Capture the cell that displays the provided text and extract its [X, Y] central coordinate. 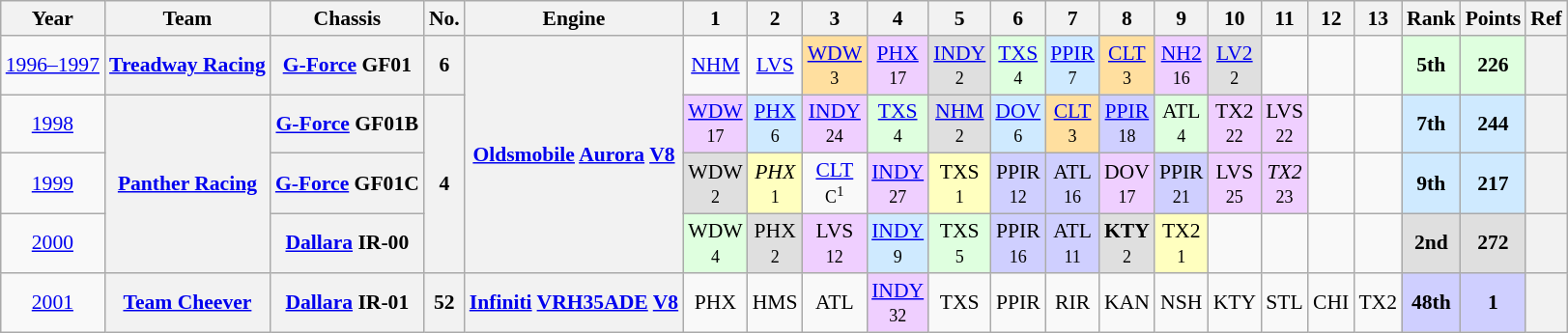
INDY27 [898, 183]
ATL11 [1072, 243]
HMS [775, 303]
TXS5 [959, 243]
2 [775, 18]
Rank [1432, 18]
No. [444, 18]
RIR [1072, 303]
KTY2 [1126, 243]
1999 [52, 183]
LVS25 [1235, 183]
G-Force GF01C [348, 183]
LVS22 [1285, 124]
10 [1235, 18]
STL [1285, 303]
WDW3 [835, 66]
Infiniti VRH35ADE V8 [574, 303]
5th [1432, 66]
KTY [1235, 303]
2000 [52, 243]
Panther Racing [187, 183]
TX222 [1235, 124]
PPIR [1018, 303]
NSH [1182, 303]
9th [1432, 183]
272 [1494, 243]
Team [187, 18]
NHM2 [959, 124]
LV22 [1235, 66]
NH216 [1182, 66]
TX223 [1285, 183]
Dallara IR-00 [348, 243]
11 [1285, 18]
7th [1432, 124]
ATL4 [1182, 124]
8 [1126, 18]
DOV6 [1018, 124]
PPIR12 [1018, 183]
Treadway Racing [187, 66]
LVS12 [835, 243]
KAN [1126, 303]
Year [52, 18]
217 [1494, 183]
PPIR7 [1072, 66]
LVS [775, 66]
2nd [1432, 243]
Chassis [348, 18]
48th [1432, 303]
PHX1 [775, 183]
INDY9 [898, 243]
INDY2 [959, 66]
52 [444, 303]
TX2 [1378, 303]
Dallara IR-01 [348, 303]
PHX [715, 303]
12 [1331, 18]
Team Cheever [187, 303]
PPIR21 [1182, 183]
1996–1997 [52, 66]
NHM [715, 66]
Oldsmobile Aurora V8 [574, 154]
PHX2 [775, 243]
3 [835, 18]
CLTC1 [835, 183]
WDW2 [715, 183]
WDW4 [715, 243]
2001 [52, 303]
1998 [52, 124]
PPIR18 [1126, 124]
PHX17 [898, 66]
Points [1494, 18]
WDW17 [715, 124]
7 [1072, 18]
CHI [1331, 303]
DOV17 [1126, 183]
PPIR16 [1018, 243]
244 [1494, 124]
ATL [835, 303]
TX21 [1182, 243]
TXS1 [959, 183]
INDY32 [898, 303]
9 [1182, 18]
ATL16 [1072, 183]
Ref [1546, 18]
5 [959, 18]
TXS [959, 303]
Engine [574, 18]
G-Force GF01 [348, 66]
INDY24 [835, 124]
226 [1494, 66]
PHX6 [775, 124]
G-Force GF01B [348, 124]
13 [1378, 18]
